From the cell containing the given text, extract its center point as (x, y) coordinate. 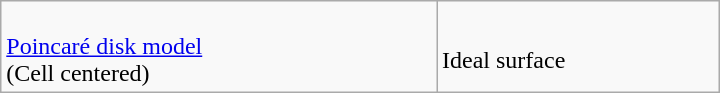
Ideal surface (578, 47)
Poincaré disk model(Cell centered) (219, 47)
